Extract the [X, Y] coordinate from the center of the cell holding the provided text.  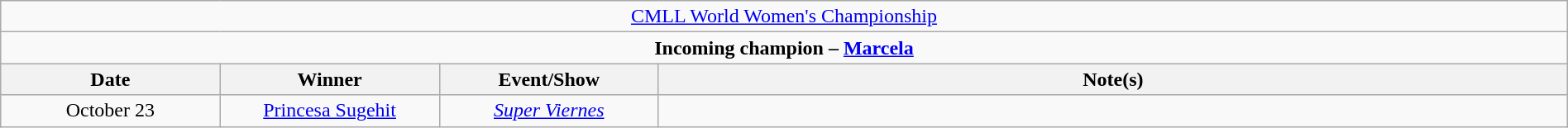
Note(s) [1113, 79]
Event/Show [549, 79]
Princesa Sugehit [329, 111]
CMLL World Women's Championship [784, 17]
Incoming champion – Marcela [784, 48]
Date [111, 79]
October 23 [111, 111]
Super Viernes [549, 111]
Winner [329, 79]
